Extract the [X, Y] coordinate from the center of the cell holding the provided text.  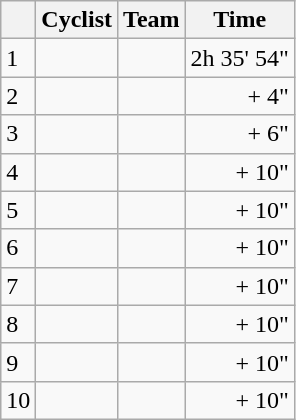
10 [18, 400]
2h 35' 54" [240, 58]
Cyclist [77, 20]
2 [18, 96]
6 [18, 248]
5 [18, 210]
Time [240, 20]
7 [18, 286]
+ 4" [240, 96]
Team [152, 20]
8 [18, 324]
9 [18, 362]
1 [18, 58]
4 [18, 172]
3 [18, 134]
+ 6" [240, 134]
